For the text-containing cell, return its midpoint in (x, y) coordinate format. 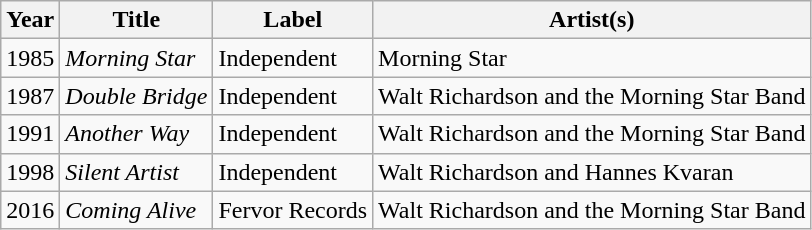
Title (136, 20)
1987 (30, 96)
1991 (30, 134)
Artist(s) (592, 20)
Another Way (136, 134)
1985 (30, 58)
2016 (30, 210)
Walt Richardson and Hannes Kvaran (592, 172)
Label (293, 20)
Fervor Records (293, 210)
Silent Artist (136, 172)
Year (30, 20)
Double Bridge (136, 96)
Coming Alive (136, 210)
1998 (30, 172)
